Scan for the cell matching the given text and deliver its [x, y] coordinate at center. 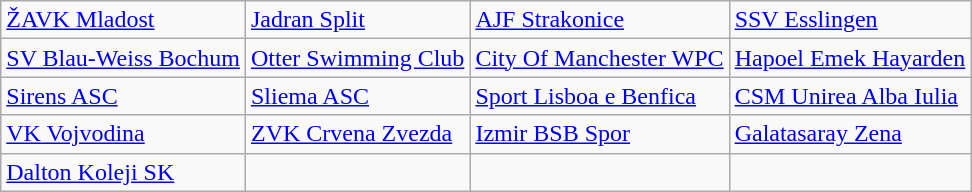
Sliema ASC [357, 96]
Hapoel Emek Hayarden [850, 58]
CSM Unirea Alba Iulia [850, 96]
Jadran Split [357, 20]
Sport Lisboa e Benfica [600, 96]
ZVK Crvena Zvezda [357, 134]
Otter Swimming Club [357, 58]
Izmir BSB Spor [600, 134]
Sirens ASC [124, 96]
City Of Manchester WPC [600, 58]
Dalton Koleji SK [124, 172]
AJF Strakonice [600, 20]
SSV Esslingen [850, 20]
SV Blau-Weiss Bochum [124, 58]
VK Vojvodina [124, 134]
ŽAVK Mladost [124, 20]
Galatasaray Zena [850, 134]
